Extract the [X, Y] coordinate from the center of the cell holding the provided text.  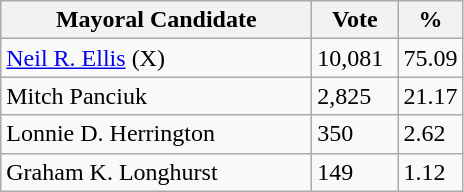
2.62 [430, 134]
1.12 [430, 172]
Vote [355, 20]
10,081 [355, 58]
149 [355, 172]
2,825 [355, 96]
Neil R. Ellis (X) [156, 58]
21.17 [430, 96]
Lonnie D. Herrington [156, 134]
350 [355, 134]
% [430, 20]
Graham K. Longhurst [156, 172]
Mitch Panciuk [156, 96]
Mayoral Candidate [156, 20]
75.09 [430, 58]
